Pinpoint the cell where the given text exists, returning its (x, y) midpoint coordinate. 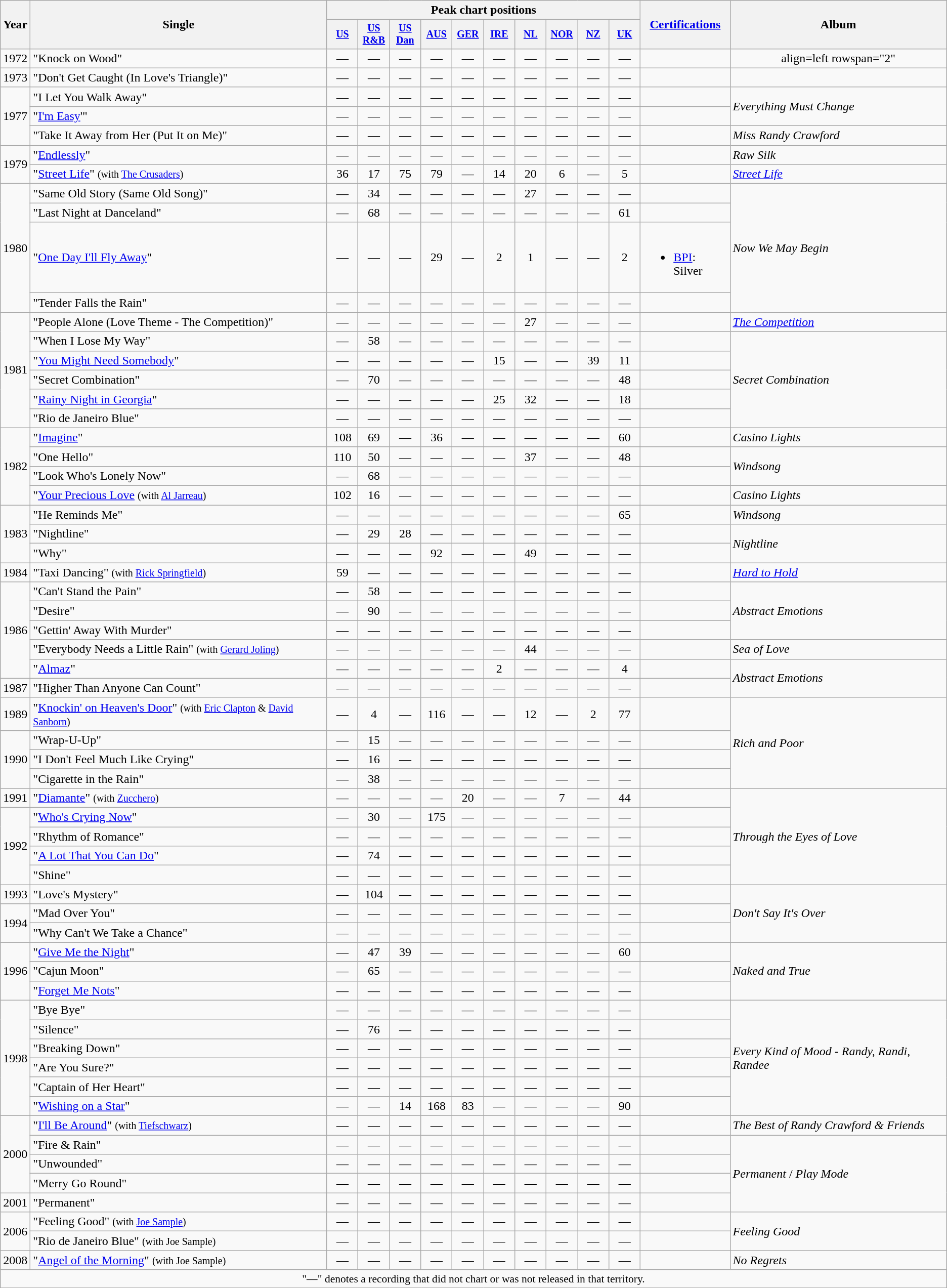
1989 (15, 714)
"One Day I'll Fly Away" (179, 258)
"Shine" (179, 875)
"Why" (179, 553)
UK (625, 34)
Year (15, 25)
Through the Eyes of Love (838, 836)
32 (531, 399)
1987 (15, 688)
47 (374, 952)
"I Let You Walk Away" (179, 97)
"Tender Falls the Rain" (179, 303)
50 (374, 456)
Secret Combination (838, 380)
"Knock on Wood" (179, 58)
38 (374, 778)
7 (562, 798)
83 (468, 1106)
"Love's Mystery" (179, 894)
2006 (15, 1231)
Single (179, 25)
"Nightline" (179, 534)
1983 (15, 534)
"Bye Bye" (179, 1010)
1984 (15, 572)
168 (437, 1106)
12 (531, 714)
11 (625, 360)
1992 (15, 846)
"Secret Combination" (179, 380)
77 (625, 714)
Every Kind of Mood - Randy, Randi, Randee (838, 1058)
US Dan (405, 34)
"Cigarette in the Rain" (179, 778)
5 (625, 174)
1972 (15, 58)
"Everybody Needs a Little Rain" (with Gerard Joling) (179, 649)
"Endlessly" (179, 155)
1994 (15, 923)
1977 (15, 116)
"Gettin' Away With Murder" (179, 630)
1990 (15, 759)
AUS (437, 34)
"I'll Be Around" (with Tiefschwarz) (179, 1126)
17 (374, 174)
"A Lot That You Can Do" (179, 856)
Certifications (685, 25)
61 (625, 213)
2001 (15, 1202)
"Permanent" (179, 1202)
92 (437, 553)
"Street Life" (with The Crusaders) (179, 174)
"Wrap-U-Up" (179, 740)
1982 (15, 466)
175 (437, 817)
1973 (15, 77)
"Give Me the Night" (179, 952)
"Rio de Janeiro Blue" (with Joe Sample) (179, 1241)
"Who's Crying Now" (179, 817)
GER (468, 34)
"People Alone (Love Theme - The Competition)" (179, 322)
1981 (15, 370)
75 (405, 174)
116 (437, 714)
No Regrets (838, 1260)
"Why Can't We Take a Chance" (179, 933)
1998 (15, 1058)
"Merry Go Round" (179, 1183)
"Are You Sure?" (179, 1067)
"Your Precious Love (with Al Jarreau) (179, 495)
74 (374, 856)
"Same Old Story (Same Old Song)" (179, 193)
30 (374, 817)
1996 (15, 971)
79 (437, 174)
NZ (593, 34)
Album (838, 25)
The Best of Randy Crawford & Friends (838, 1126)
"Higher Than Anyone Can Count" (179, 688)
"When I Lose My Way" (179, 341)
1993 (15, 894)
"I'm Easy'" (179, 116)
108 (342, 437)
"Rhythm of Romance" (179, 837)
USR&B (374, 34)
"Breaking Down" (179, 1048)
"Captain of Her Heart" (179, 1087)
Sea of Love (838, 649)
"Take It Away from Her (Put It on Me)" (179, 136)
IRE (499, 34)
110 (342, 456)
BPI: Silver (685, 258)
28 (405, 534)
"Desire" (179, 611)
1991 (15, 798)
Nightline (838, 544)
34 (374, 193)
59 (342, 572)
The Competition (838, 322)
US (342, 34)
NL (531, 34)
6 (562, 174)
1980 (15, 248)
Feeling Good (838, 1231)
104 (374, 894)
align=left rowspan="2" (838, 58)
"Look Who's Lonely Now" (179, 476)
18 (625, 399)
"Diamante" (with Zucchero) (179, 798)
"Feeling Good" (with Joe Sample) (179, 1222)
37 (531, 456)
"Almaz" (179, 669)
Naked and True (838, 971)
1986 (15, 630)
Don't Say It's Over (838, 913)
"Mad Over You" (179, 913)
Permanent / Play Mode (838, 1174)
Everything Must Change (838, 106)
1 (531, 258)
"Taxi Dancing" (with Rick Springfield) (179, 572)
"Wishing on a Star" (179, 1106)
Peak chart positions (484, 10)
"Don't Get Caught (In Love's Triangle)" (179, 77)
"Forget Me Nots" (179, 990)
49 (531, 553)
"Knockin' on Heaven's Door" (with Eric Clapton & David Sanborn) (179, 714)
Miss Randy Crawford (838, 136)
"Cajun Moon" (179, 971)
2000 (15, 1154)
"Rio de Janeiro Blue" (179, 418)
25 (499, 399)
NOR (562, 34)
"I Don't Feel Much Like Crying" (179, 759)
"You Might Need Somebody" (179, 360)
76 (374, 1029)
Street Life (838, 174)
70 (374, 380)
"Angel of the Morning" (with Joe Sample) (179, 1260)
"Unwounded" (179, 1164)
"—" denotes a recording that did not chart or was not released in that territory. (473, 1279)
1979 (15, 164)
"Fire & Rain" (179, 1145)
"Last Night at Danceland" (179, 213)
102 (342, 495)
"One Hello" (179, 456)
"He Reminds Me" (179, 515)
"Imagine" (179, 437)
"Rainy Night in Georgia" (179, 399)
2008 (15, 1260)
"Can't Stand the Pain" (179, 592)
"Silence" (179, 1029)
Now We May Begin (838, 248)
Raw Silk (838, 155)
Rich and Poor (838, 743)
69 (374, 437)
Hard to Hold (838, 572)
